Determine the [X, Y] coordinate at the center of the cell enclosing the given text.  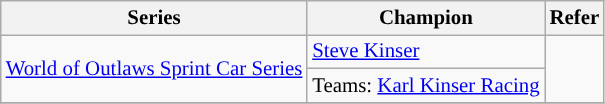
Teams: Karl Kinser Racing [426, 85]
World of Outlaws Sprint Car Series [154, 68]
Refer [574, 18]
Champion [426, 18]
Steve Kinser [426, 51]
Series [154, 18]
